Search for the cell housing the specified text and yield its (X, Y) center coordinate. 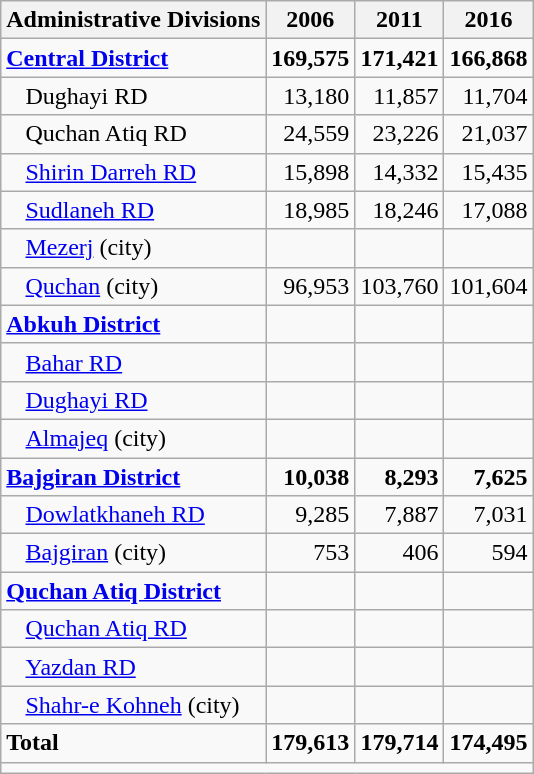
103,760 (400, 286)
13,180 (310, 96)
17,088 (488, 210)
Quchan (city) (134, 286)
Yazdan RD (134, 667)
169,575 (310, 58)
Dowlatkhaneh RD (134, 515)
Quchan Atiq District (134, 591)
15,435 (488, 172)
8,293 (400, 477)
7,887 (400, 515)
7,625 (488, 477)
174,495 (488, 743)
406 (400, 553)
Sudlaneh RD (134, 210)
Almajeq (city) (134, 438)
Bajgiran District (134, 477)
Bahar RD (134, 362)
179,714 (400, 743)
171,421 (400, 58)
2016 (488, 20)
166,868 (488, 58)
24,559 (310, 134)
101,604 (488, 286)
9,285 (310, 515)
Central District (134, 58)
2011 (400, 20)
2006 (310, 20)
96,953 (310, 286)
Abkuh District (134, 324)
Bajgiran (city) (134, 553)
23,226 (400, 134)
753 (310, 553)
18,985 (310, 210)
Shahr-e Kohneh (city) (134, 705)
21,037 (488, 134)
7,031 (488, 515)
11,857 (400, 96)
14,332 (400, 172)
Total (134, 743)
Administrative Divisions (134, 20)
18,246 (400, 210)
11,704 (488, 96)
15,898 (310, 172)
179,613 (310, 743)
Mezerj (city) (134, 248)
594 (488, 553)
10,038 (310, 477)
Shirin Darreh RD (134, 172)
